Pinpoint the cell where the given text exists, returning its (X, Y) midpoint coordinate. 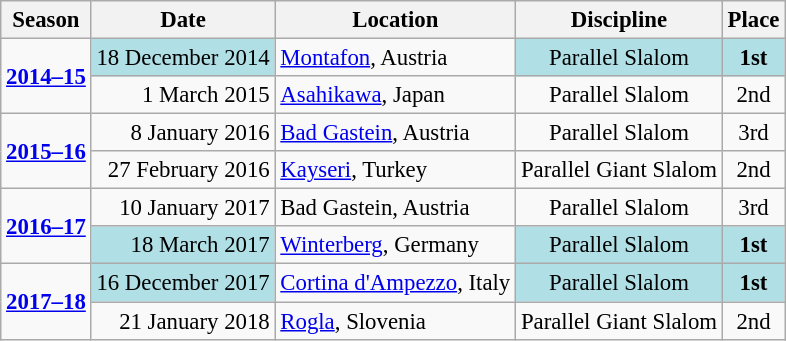
Asahikawa, Japan (396, 95)
Place (753, 20)
1 March 2015 (183, 95)
8 January 2016 (183, 133)
Winterberg, Germany (396, 245)
21 January 2018 (183, 321)
2017–18 (46, 302)
Location (396, 20)
2016–17 (46, 226)
27 February 2016 (183, 170)
Cortina d'Ampezzo, Italy (396, 283)
Season (46, 20)
Date (183, 20)
Rogla, Slovenia (396, 321)
18 March 2017 (183, 245)
Montafon, Austria (396, 58)
16 December 2017 (183, 283)
Kayseri, Turkey (396, 170)
Discipline (620, 20)
10 January 2017 (183, 208)
18 December 2014 (183, 58)
2015–16 (46, 152)
2014–15 (46, 76)
